Identify which cell holds the provided text, then report its [X, Y] central coordinate. 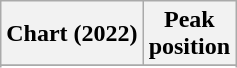
Chart (2022) [72, 34]
Peakposition [189, 34]
